Pinpoint the cell where the given text exists, returning its [X, Y] midpoint coordinate. 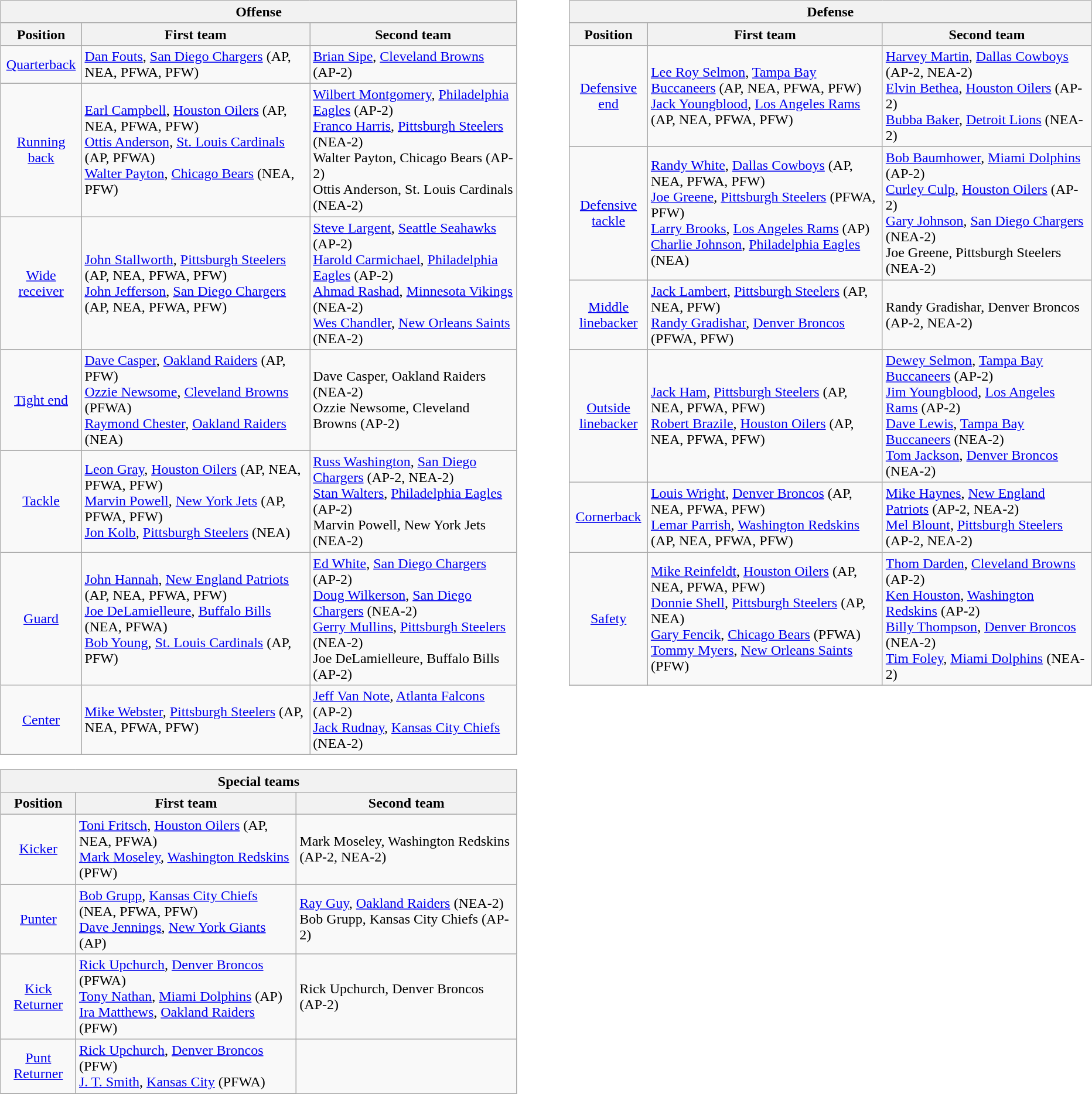
Randy Gradishar, Denver Broncos (AP-2, NEA-2) [987, 315]
Defensive tackle [609, 213]
Mike Webster, Pittsburgh Steelers (AP, NEA, PFWA, PFW) [196, 720]
Kick Returner [38, 997]
Tackle [41, 501]
John Stallworth, Pittsburgh Steelers (AP, NEA, PFWA, PFW) John Jefferson, San Diego Chargers (AP, NEA, PFWA, PFW) [196, 283]
Punt Returner [38, 1066]
Earl Campbell, Houston Oilers (AP, NEA, PFWA, PFW) Ottis Anderson, St. Louis Cardinals (AP, PFWA) Walter Payton, Chicago Bears (NEA, PFW) [196, 150]
Rick Upchurch, Denver Broncos (AP-2) [407, 997]
Louis Wright, Denver Broncos (AP, NEA, PFWA, PFW)Lemar Parrish, Washington Redskins (AP, NEA, PFWA, PFW) [765, 518]
Jack Lambert, Pittsburgh Steelers (AP, NEA, PFW)Randy Gradishar, Denver Broncos (PFWA, PFW) [765, 315]
Tight end [41, 401]
Dave Casper, Oakland Raiders (NEA-2) Ozzie Newsome, Cleveland Browns (AP-2) [414, 401]
Russ Washington, San Diego Chargers (AP-2, NEA-2) Stan Walters, Philadelphia Eagles (AP-2)Marvin Powell, New York Jets (NEA-2) [414, 501]
Toni Fritsch, Houston Oilers (AP, NEA, PFWA)Mark Moseley, Washington Redskins (PFW) [186, 849]
Rick Upchurch, Denver Broncos (PFWA) Tony Nathan, Miami Dolphins (AP) Ira Matthews, Oakland Raiders (PFW) [186, 997]
Brian Sipe, Cleveland Browns (AP-2) [414, 64]
John Hannah, New England Patriots (AP, NEA, PFWA, PFW) Joe DeLamielleure, Buffalo Bills (NEA, PFWA) Bob Young, St. Louis Cardinals (AP, PFW) [196, 618]
Middle linebacker [609, 315]
Jeff Van Note, Atlanta Falcons (AP-2)Jack Rudnay, Kansas City Chiefs (NEA-2) [414, 720]
Mike Haynes, New England Patriots (AP-2, NEA-2)Mel Blount, Pittsburgh Steelers (AP-2, NEA-2) [987, 518]
Dan Fouts, San Diego Chargers (AP, NEA, PFWA, PFW) [196, 64]
Wide receiver [41, 283]
Rick Upchurch, Denver Broncos (PFW)J. T. Smith, Kansas City (PFWA) [186, 1066]
Jack Ham, Pittsburgh Steelers (AP, NEA, PFWA, PFW)Robert Brazile, Houston Oilers (AP, NEA, PFWA, PFW) [765, 416]
Leon Gray, Houston Oilers (AP, NEA, PFWA, PFW) Marvin Powell, New York Jets (AP, PFWA, PFW) Jon Kolb, Pittsburgh Steelers (NEA) [196, 501]
Mark Moseley, Washington Redskins (AP-2, NEA-2) [407, 849]
Outside linebacker [609, 416]
Defense [831, 12]
Special teams [259, 781]
Cornerback [609, 518]
Thom Darden, Cleveland Browns (AP-2) Ken Houston, Washington Redskins (AP-2)Billy Thompson, Denver Broncos (NEA-2)Tim Foley, Miami Dolphins (NEA-2) [987, 618]
Defensive end [609, 96]
Running back [41, 150]
Punter [38, 919]
Ray Guy, Oakland Raiders (NEA-2) Bob Grupp, Kansas City Chiefs (AP-2) [407, 919]
Quarterback [41, 64]
Dave Casper, Oakland Raiders (AP, PFW) Ozzie Newsome, Cleveland Browns (PFWA) Raymond Chester, Oakland Raiders (NEA) [196, 401]
Safety [609, 618]
Guard [41, 618]
Lee Roy Selmon, Tampa Bay Buccaneers (AP, NEA, PFWA, PFW) Jack Youngblood, Los Angeles Rams (AP, NEA, PFWA, PFW) [765, 96]
Offense [259, 12]
Center [41, 720]
Bob Grupp, Kansas City Chiefs (NEA, PFWA, PFW)Dave Jennings, New York Giants (AP) [186, 919]
Kicker [38, 849]
Harvey Martin, Dallas Cowboys (AP-2, NEA-2)Elvin Bethea, Houston Oilers (AP-2)Bubba Baker, Detroit Lions (NEA-2) [987, 96]
